Return the [X, Y] coordinate for the center point of the cell that contains the specified text.  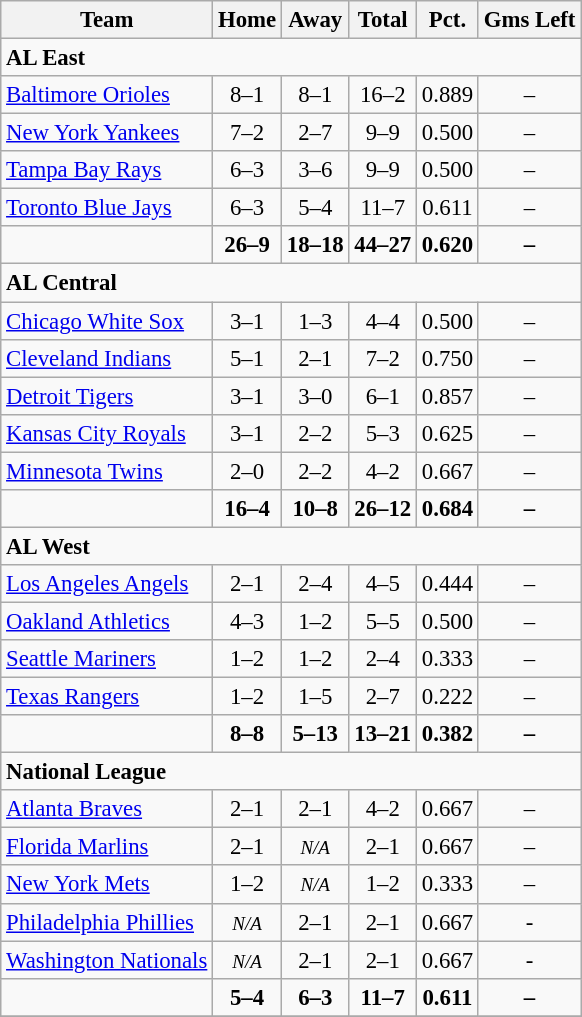
Pct. [448, 20]
Los Angeles Angels [107, 584]
0.620 [448, 245]
Baltimore Orioles [107, 95]
AL Central [291, 283]
10–8 [315, 509]
4–5 [383, 584]
5–5 [383, 621]
26–9 [248, 245]
16–4 [248, 509]
Tampa Bay Rays [107, 170]
National League [291, 772]
2–0 [248, 471]
Washington Nationals [107, 960]
Total [383, 20]
Florida Marlins [107, 847]
0.684 [448, 509]
5–1 [248, 358]
New York Mets [107, 885]
3–6 [315, 170]
Kansas City Royals [107, 433]
AL West [291, 546]
Away [315, 20]
Minnesota Twins [107, 471]
0.222 [448, 697]
Chicago White Sox [107, 321]
5–3 [383, 433]
0.750 [448, 358]
13–21 [383, 734]
0.625 [448, 433]
26–12 [383, 509]
1–3 [315, 321]
Seattle Mariners [107, 659]
4–4 [383, 321]
8–8 [248, 734]
Texas Rangers [107, 697]
Cleveland Indians [107, 358]
0.382 [448, 734]
Gms Left [529, 20]
Philadelphia Phillies [107, 922]
5–13 [315, 734]
0.889 [448, 95]
AL East [291, 58]
Toronto Blue Jays [107, 208]
0.857 [448, 396]
Home [248, 20]
4–3 [248, 621]
New York Yankees [107, 133]
16–2 [383, 95]
Team [107, 20]
Atlanta Braves [107, 809]
3–0 [315, 396]
1–5 [315, 697]
Oakland Athletics [107, 621]
18–18 [315, 245]
0.444 [448, 584]
6–1 [383, 396]
Detroit Tigers [107, 396]
44–27 [383, 245]
